Search for the cell housing the specified text and yield its (X, Y) center coordinate. 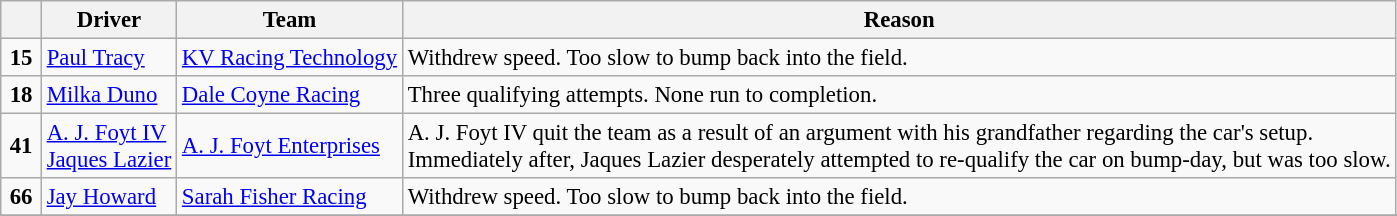
18 (22, 95)
66 (22, 197)
Dale Coyne Racing (290, 95)
Sarah Fisher Racing (290, 197)
41 (22, 146)
Team (290, 20)
KV Racing Technology (290, 58)
Jay Howard (108, 197)
A. J. Foyt Enterprises (290, 146)
15 (22, 58)
Milka Duno (108, 95)
Three qualifying attempts. None run to completion. (899, 95)
Paul Tracy (108, 58)
Reason (899, 20)
A. J. Foyt IV Jaques Lazier (108, 146)
Driver (108, 20)
